For the text-containing cell, return its midpoint in [x, y] coordinate format. 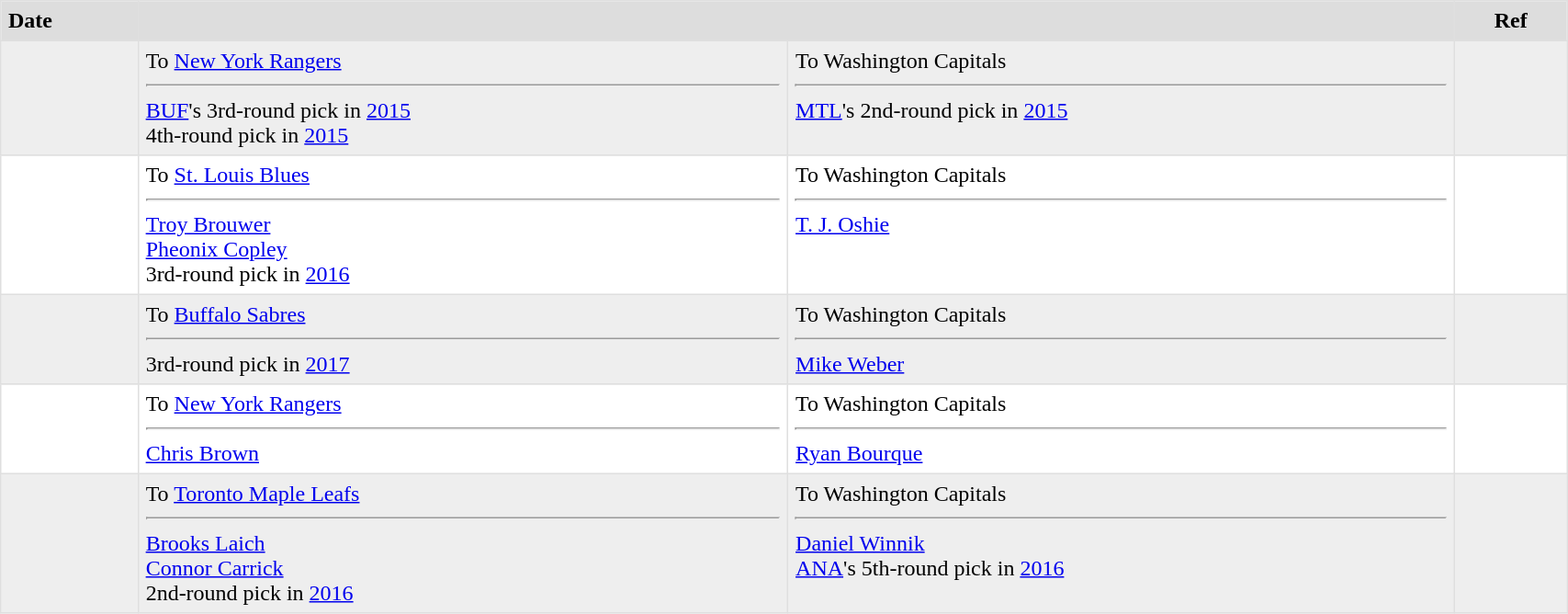
To St. Louis Blues Troy Brouwer Pheonix Copley 3rd-round pick in 2016 [463, 225]
Ref [1511, 21]
To Washington Capitals MTL's 2nd-round pick in 2015 [1122, 97]
To New York Rangers Chris Brown [463, 429]
To Toronto Maple Leafs Brooks LaichConnor Carrick2nd-round pick in 2016 [463, 543]
To Washington Capitals Mike Weber [1122, 339]
To New York Rangers BUF's 3rd-round pick in 20154th-round pick in 2015 [463, 97]
To Washington Capitals Daniel WinnikANA's 5th-round pick in 2016 [1122, 543]
To Washington Capitals T. J. Oshie [1122, 225]
Date [70, 21]
To Buffalo Sabres 3rd-round pick in 2017 [463, 339]
To Washington Capitals Ryan Bourque [1122, 429]
